For the text-containing cell, return its midpoint in (X, Y) coordinate format. 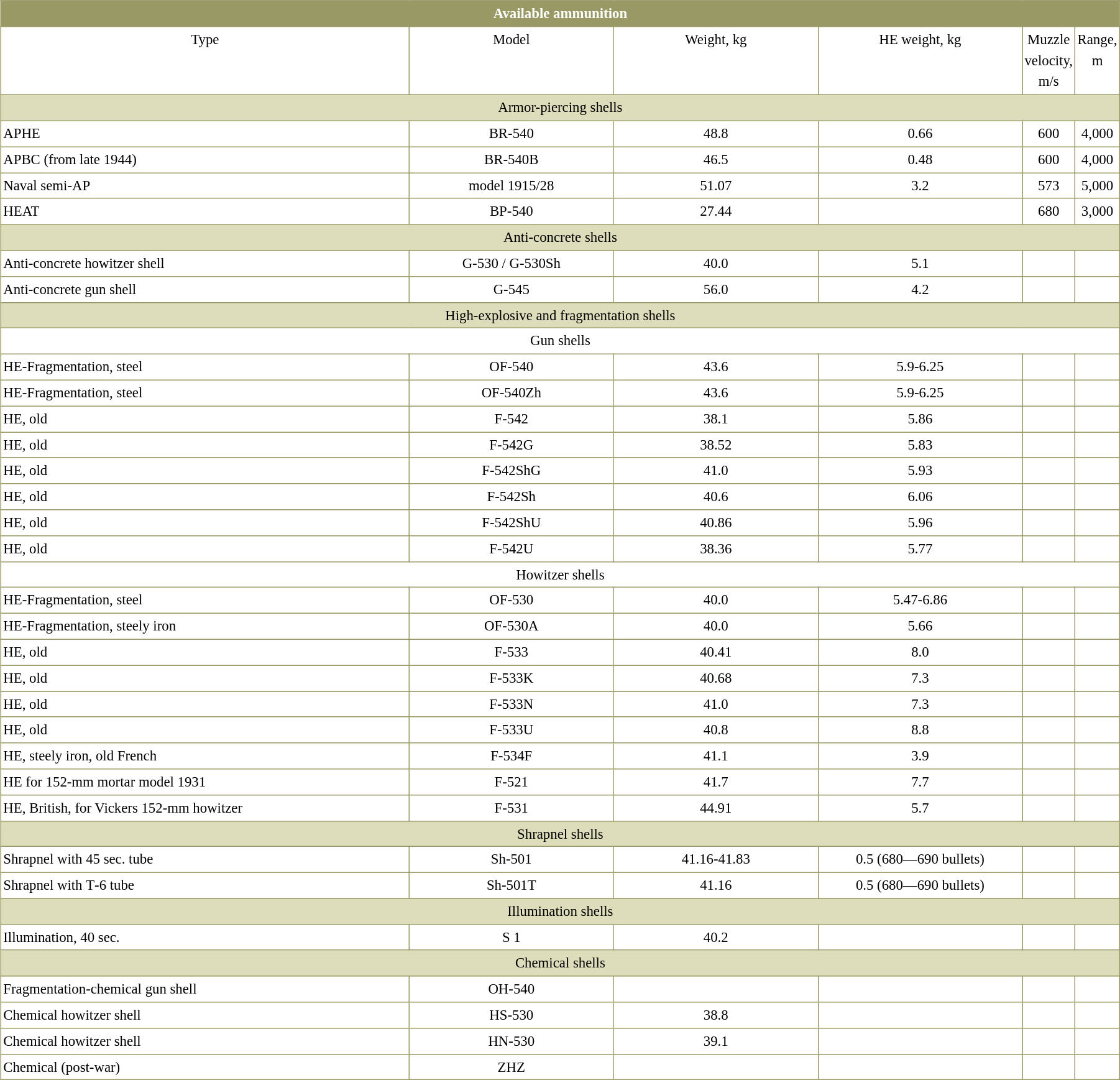
HE, British, for Vickers 152-mm howitzer (205, 808)
HE for 152-mm mortar model 1931 (205, 782)
Anti-concrete gun shell (205, 289)
F-521 (511, 782)
OH-540 (511, 989)
G-530 / G-530Sh (511, 264)
Anti-concrete shells (561, 238)
Armor-piercing shells (561, 108)
40.6 (716, 497)
BP-540 (511, 211)
Shrapnel shells (561, 834)
F-534F (511, 756)
3.9 (920, 756)
5.77 (920, 548)
Chemical shells (561, 963)
Muzzle velocity, m/s (1049, 60)
5.93 (920, 471)
38.8 (716, 1015)
F-533K (511, 678)
6.06 (920, 497)
51.07 (716, 186)
F-533U (511, 730)
40.2 (716, 938)
Howitzer shells (561, 575)
HEAT (205, 211)
S 1 (511, 938)
Naval semi-AP (205, 186)
model 1915/28 (511, 186)
High-explosive and fragmentation shells (561, 315)
5.7 (920, 808)
5.66 (920, 626)
OF-530A (511, 626)
41.16 (716, 885)
OF-530 (511, 601)
BR-540B (511, 160)
OF-540 (511, 367)
F-542 (511, 419)
Available ammunition (561, 14)
G-545 (511, 289)
38.1 (716, 419)
40.68 (716, 678)
Range, m (1098, 60)
F-531 (511, 808)
680 (1049, 211)
56.0 (716, 289)
F-542ShG (511, 471)
5.96 (920, 523)
4.2 (920, 289)
Anti-concrete howitzer shell (205, 264)
44.91 (716, 808)
Sh-501T (511, 885)
3.2 (920, 186)
F-533N (511, 704)
F-542G (511, 445)
8.0 (920, 652)
BR-540 (511, 134)
ZHZ (511, 1067)
0.66 (920, 134)
Fragmentation-chemical gun shell (205, 989)
Shrapnel with Т-6 tube (205, 885)
Illumination shells (561, 912)
Illumination, 40 sec. (205, 938)
5,000 (1098, 186)
Sh-501 (511, 860)
Chemical (post-war) (205, 1067)
41.1 (716, 756)
40.8 (716, 730)
Shrapnel with 45 sec. tube (205, 860)
5.86 (920, 419)
F-542Sh (511, 497)
APBC (from late 1944) (205, 160)
3,000 (1098, 211)
41.16-41.83 (716, 860)
F-542ShU (511, 523)
40.41 (716, 652)
HS-530 (511, 1015)
Model (511, 60)
38.36 (716, 548)
F-533 (511, 652)
27.44 (716, 211)
48.8 (716, 134)
0.48 (920, 160)
46.5 (716, 160)
5.83 (920, 445)
5.1 (920, 264)
Weight, kg (716, 60)
HE-Fragmentation, steely iron (205, 626)
5.47-6.86 (920, 601)
38.52 (716, 445)
40.86 (716, 523)
Gun shells (561, 341)
39.1 (716, 1041)
HE weight, kg (920, 60)
HE, steely iron, old French (205, 756)
573 (1049, 186)
HN-530 (511, 1041)
41.7 (716, 782)
8.8 (920, 730)
OF-540Zh (511, 393)
7.7 (920, 782)
Type (205, 60)
F-542U (511, 548)
APHE (205, 134)
